Extract the [x, y] coordinate from the center of the cell holding the provided text.  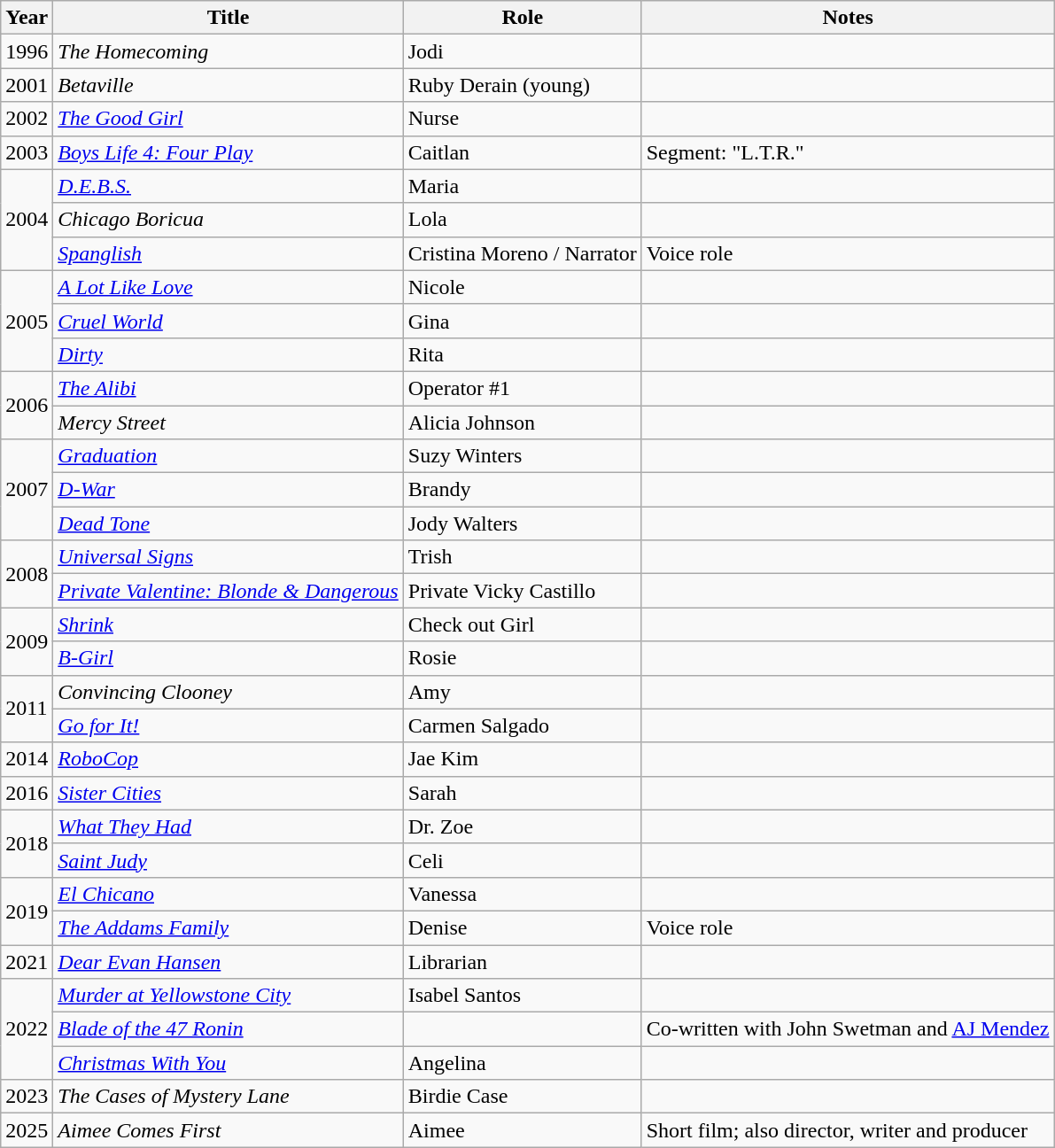
El Chicano [229, 894]
Brandy [523, 490]
Title [229, 18]
Murder at Yellowstone City [229, 996]
Librarian [523, 961]
Mercy Street [229, 423]
Cristina Moreno / Narrator [523, 253]
2006 [27, 405]
Private Vicky Castillo [523, 591]
Jodi [523, 51]
Universal Signs [229, 557]
Segment: "L.T.R." [848, 152]
Dear Evan Hansen [229, 961]
Short film; also director, writer and producer [848, 1130]
Aimee [523, 1130]
The Cases of Mystery Lane [229, 1097]
Caitlan [523, 152]
Christmas With You [229, 1063]
2004 [27, 220]
Trish [523, 557]
Lola [523, 220]
Convincing Clooney [229, 692]
B-Girl [229, 658]
2025 [27, 1130]
Dirty [229, 354]
Go for It! [229, 725]
2011 [27, 709]
2019 [27, 911]
2021 [27, 961]
Notes [848, 18]
D-War [229, 490]
What They Had [229, 826]
Role [523, 18]
2022 [27, 1029]
The Alibi [229, 388]
2023 [27, 1097]
Aimee Comes First [229, 1130]
Boys Life 4: Four Play [229, 152]
Private Valentine: Blonde & Dangerous [229, 591]
Denise [523, 927]
Co-written with John Swetman and AJ Mendez [848, 1029]
Rita [523, 354]
Jae Kim [523, 759]
Year [27, 18]
2014 [27, 759]
2005 [27, 321]
Dead Tone [229, 524]
Chicago Boricua [229, 220]
The Good Girl [229, 119]
Birdie Case [523, 1097]
Check out Girl [523, 624]
Amy [523, 692]
2016 [27, 793]
Celi [523, 860]
Isabel Santos [523, 996]
Nicole [523, 287]
Sister Cities [229, 793]
2001 [27, 85]
Jody Walters [523, 524]
Alicia Johnson [523, 423]
Betaville [229, 85]
Vanessa [523, 894]
2002 [27, 119]
Graduation [229, 456]
Saint Judy [229, 860]
2003 [27, 152]
Sarah [523, 793]
2009 [27, 641]
Suzy Winters [523, 456]
The Homecoming [229, 51]
Maria [523, 186]
2007 [27, 490]
1996 [27, 51]
A Lot Like Love [229, 287]
Gina [523, 321]
Ruby Derain (young) [523, 85]
Carmen Salgado [523, 725]
Operator #1 [523, 388]
Shrink [229, 624]
2018 [27, 843]
Nurse [523, 119]
Angelina [523, 1063]
D.E.B.S. [229, 186]
Cruel World [229, 321]
2008 [27, 574]
Spanglish [229, 253]
RoboCop [229, 759]
Rosie [523, 658]
Dr. Zoe [523, 826]
The Addams Family [229, 927]
Blade of the 47 Ronin [229, 1029]
